Capture the cell that displays the provided text and extract its [x, y] central coordinate. 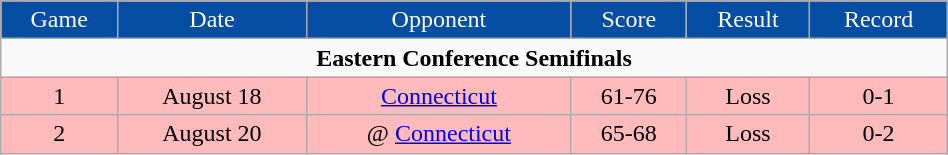
Date [212, 20]
0-1 [878, 96]
1 [60, 96]
65-68 [628, 134]
@ Connecticut [438, 134]
Connecticut [438, 96]
Record [878, 20]
Eastern Conference Semifinals [474, 58]
2 [60, 134]
Game [60, 20]
Result [748, 20]
0-2 [878, 134]
61-76 [628, 96]
August 20 [212, 134]
Score [628, 20]
August 18 [212, 96]
Opponent [438, 20]
